Identify which cell holds the provided text, then report its [X, Y] central coordinate. 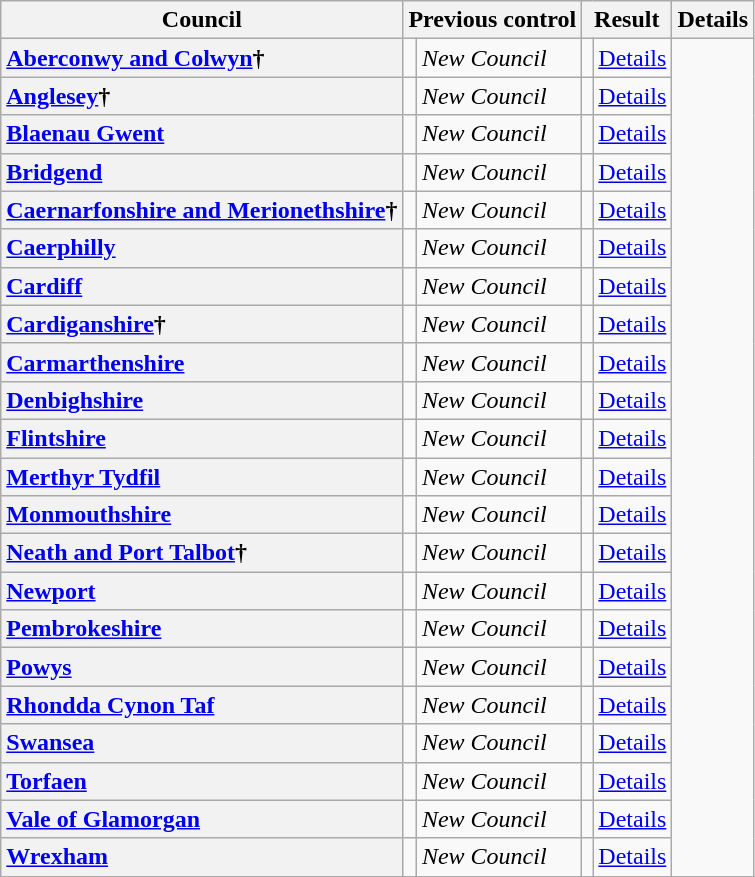
Result [627, 20]
Newport [202, 591]
Powys [202, 667]
Merthyr Tydfil [202, 477]
Aberconwy and Colwyn† [202, 58]
Carmarthenshire [202, 362]
Anglesey† [202, 96]
Pembrokeshire [202, 629]
Neath and Port Talbot† [202, 553]
Vale of Glamorgan [202, 819]
Monmouthshire [202, 515]
Cardiganshire† [202, 324]
Cardiff [202, 286]
Bridgend [202, 172]
Blaenau Gwent [202, 134]
Caernarfonshire and Merionethshire† [202, 210]
Rhondda Cynon Taf [202, 705]
Swansea [202, 743]
Flintshire [202, 438]
Caerphilly [202, 248]
Wrexham [202, 857]
Previous control [492, 20]
Torfaen [202, 781]
Denbighshire [202, 400]
Council [202, 20]
